From the cell containing the given text, extract its center point as [x, y] coordinate. 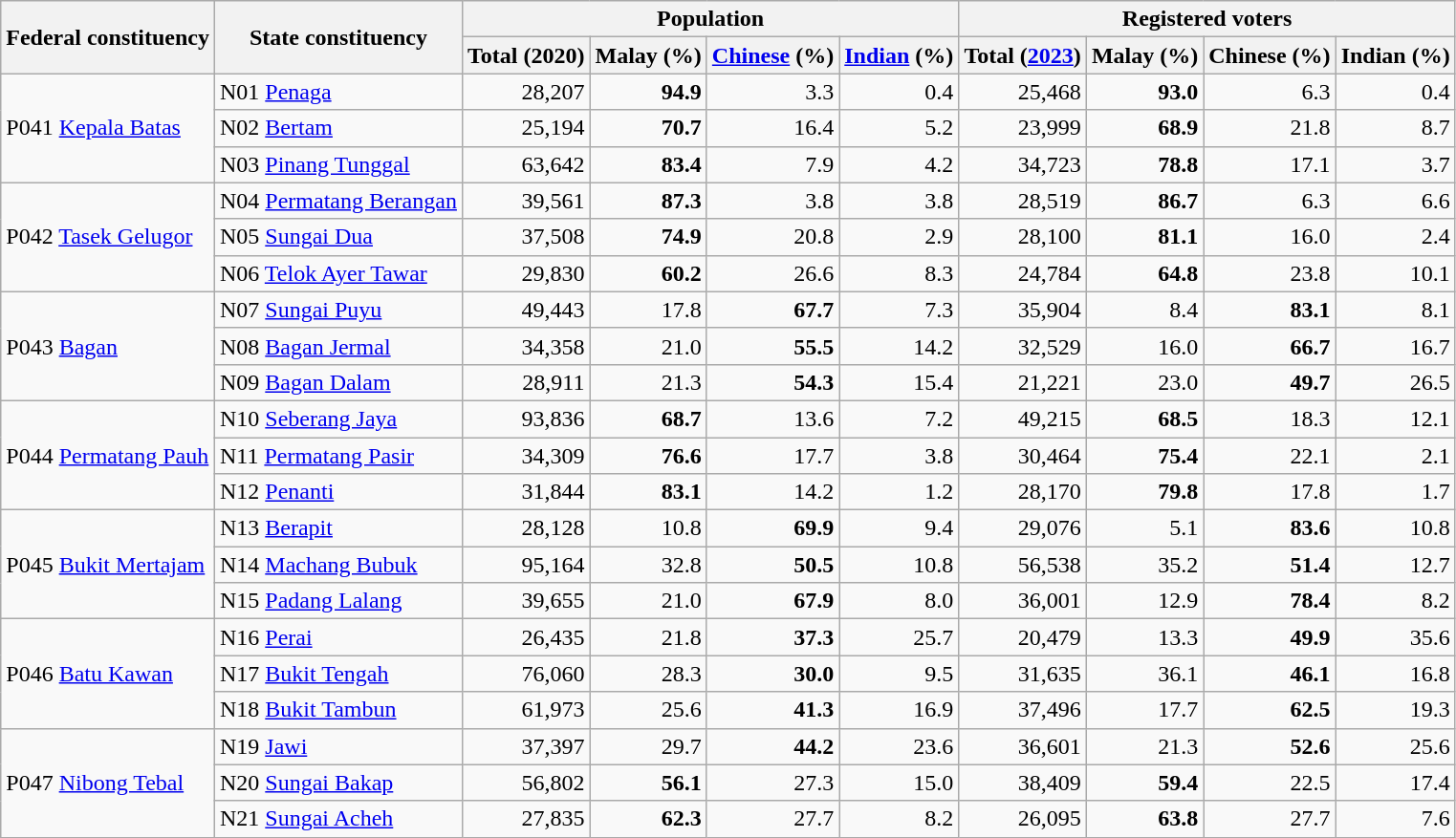
20.8 [772, 237]
26,095 [1023, 819]
N08 Bagan Jermal [338, 346]
N04 Permatang Berangan [338, 201]
N18 Bukit Tambun [338, 710]
23.6 [899, 746]
2.9 [899, 237]
16.7 [1396, 346]
86.7 [1144, 201]
23.8 [1270, 273]
46.1 [1270, 674]
95,164 [526, 565]
N01 Penaga [338, 92]
21,221 [1023, 382]
Federal constituency [108, 37]
35,904 [1023, 310]
P047 Nibong Tebal [108, 783]
3.7 [1396, 164]
N02 Bertam [338, 128]
16.9 [899, 710]
28,100 [1023, 237]
13.3 [1144, 637]
25,194 [526, 128]
52.6 [1270, 746]
27.3 [772, 783]
P044 Permatang Pauh [108, 455]
8.0 [899, 601]
67.7 [772, 310]
68.7 [648, 419]
56,802 [526, 783]
69.9 [772, 528]
1.7 [1396, 492]
93,836 [526, 419]
N16 Perai [338, 637]
64.8 [1144, 273]
87.3 [648, 201]
93.0 [1144, 92]
7.9 [772, 164]
25,468 [1023, 92]
28,128 [526, 528]
N07 Sungai Puyu [338, 310]
1.2 [899, 492]
56.1 [648, 783]
63.8 [1144, 819]
Population [709, 19]
8.3 [899, 273]
P045 Bukit Mertajam [108, 565]
6.6 [1396, 201]
16.8 [1396, 674]
49.7 [1270, 382]
94.9 [648, 92]
29,830 [526, 273]
49,215 [1023, 419]
37,496 [1023, 710]
N10 Seberang Jaya [338, 419]
N09 Bagan Dalam [338, 382]
N05 Sungai Dua [338, 237]
2.1 [1396, 456]
N14 Machang Bubuk [338, 565]
9.5 [899, 674]
75.4 [1144, 456]
61,973 [526, 710]
32,529 [1023, 346]
28,911 [526, 382]
P046 Batu Kawan [108, 674]
74.9 [648, 237]
34,723 [1023, 164]
26.5 [1396, 382]
34,309 [526, 456]
22.1 [1270, 456]
37,397 [526, 746]
49.9 [1270, 637]
62.5 [1270, 710]
68.9 [1144, 128]
28,519 [1023, 201]
83.6 [1270, 528]
50.5 [772, 565]
37,508 [526, 237]
38,409 [1023, 783]
P041 Kepala Batas [108, 128]
Total (2020) [526, 55]
59.4 [1144, 783]
15.0 [899, 783]
Registered voters [1206, 19]
83.4 [648, 164]
8.4 [1144, 310]
18.3 [1270, 419]
63,642 [526, 164]
28,207 [526, 92]
70.7 [648, 128]
41.3 [772, 710]
7.6 [1396, 819]
25.7 [899, 637]
20,479 [1023, 637]
N19 Jawi [338, 746]
7.3 [899, 310]
N21 Sungai Acheh [338, 819]
16.4 [772, 128]
39,655 [526, 601]
28,170 [1023, 492]
24,784 [1023, 273]
N03 Pinang Tunggal [338, 164]
49,443 [526, 310]
79.8 [1144, 492]
26.6 [772, 273]
36,001 [1023, 601]
60.2 [648, 273]
54.3 [772, 382]
28.3 [648, 674]
31,844 [526, 492]
23.0 [1144, 382]
78.4 [1270, 601]
67.9 [772, 601]
12.9 [1144, 601]
15.4 [899, 382]
State constituency [338, 37]
22.5 [1270, 783]
56,538 [1023, 565]
N12 Penanti [338, 492]
10.1 [1396, 273]
66.7 [1270, 346]
8.7 [1396, 128]
78.8 [1144, 164]
39,561 [526, 201]
62.3 [648, 819]
P043 Bagan [108, 346]
5.2 [899, 128]
4.2 [899, 164]
Total (2023) [1023, 55]
35.2 [1144, 565]
51.4 [1270, 565]
17.4 [1396, 783]
N13 Berapit [338, 528]
N17 Bukit Tengah [338, 674]
8.1 [1396, 310]
2.4 [1396, 237]
9.4 [899, 528]
29,076 [1023, 528]
N06 Telok Ayer Tawar [338, 273]
3.3 [772, 92]
12.1 [1396, 419]
32.8 [648, 565]
19.3 [1396, 710]
68.5 [1144, 419]
7.2 [899, 419]
81.1 [1144, 237]
P042 Tasek Gelugor [108, 237]
13.6 [772, 419]
N11 Permatang Pasir [338, 456]
N15 Padang Lalang [338, 601]
55.5 [772, 346]
27,835 [526, 819]
29.7 [648, 746]
17.1 [1270, 164]
34,358 [526, 346]
26,435 [526, 637]
44.2 [772, 746]
5.1 [1144, 528]
30,464 [1023, 456]
N20 Sungai Bakap [338, 783]
31,635 [1023, 674]
12.7 [1396, 565]
76,060 [526, 674]
23,999 [1023, 128]
30.0 [772, 674]
36,601 [1023, 746]
37.3 [772, 637]
76.6 [648, 456]
35.6 [1396, 637]
36.1 [1144, 674]
